Determine the [x, y] coordinate at the center of the cell enclosing the given text.  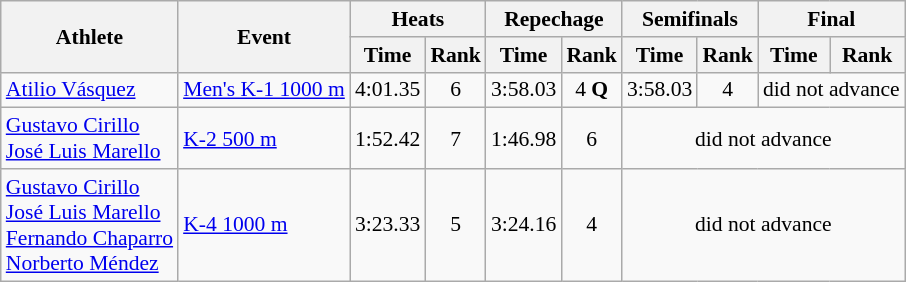
4:01.35 [388, 90]
K-2 500 m [264, 138]
1:46.98 [524, 138]
7 [456, 138]
Athlete [90, 36]
Gustavo CirilloJosé Luis Marello [90, 138]
3:23.33 [388, 225]
Event [264, 36]
3:24.16 [524, 225]
Men's K-1 1000 m [264, 90]
5 [456, 225]
Final [832, 19]
Repechage [554, 19]
1:52.42 [388, 138]
Heats [418, 19]
K-4 1000 m [264, 225]
4 Q [592, 90]
Atilio Vásquez [90, 90]
Semifinals [690, 19]
Gustavo CirilloJosé Luis MarelloFernando ChaparroNorberto Méndez [90, 225]
